Output the (x, y) coordinate of the center of the cell containing the given text.  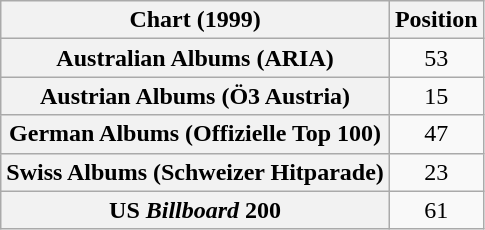
German Albums (Offizielle Top 100) (196, 134)
US Billboard 200 (196, 210)
Swiss Albums (Schweizer Hitparade) (196, 172)
61 (436, 210)
Position (436, 20)
53 (436, 58)
15 (436, 96)
Chart (1999) (196, 20)
23 (436, 172)
Austrian Albums (Ö3 Austria) (196, 96)
47 (436, 134)
Australian Albums (ARIA) (196, 58)
